Find where the given text appears and provide that cell's center as [x, y] coordinate. 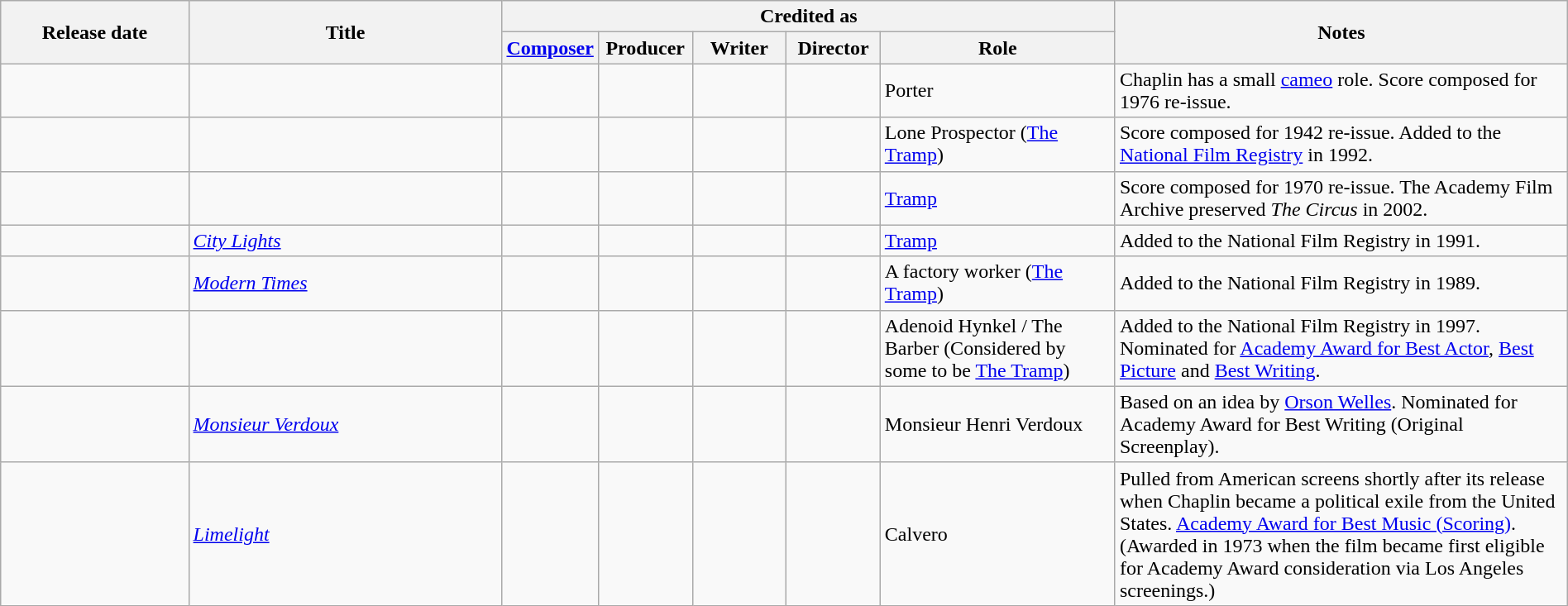
Monsieur Verdoux [346, 424]
Added to the National Film Registry in 1997. Nominated for Academy Award for Best Actor, Best Picture and Best Writing. [1341, 348]
Role [997, 48]
Notes [1341, 32]
Calvero [997, 534]
Release date [94, 32]
Added to the National Film Registry in 1989. [1341, 283]
Composer [550, 48]
Director [834, 48]
Title [346, 32]
Producer [645, 48]
Lone Prospector (The Tramp) [997, 144]
A factory worker (The Tramp) [997, 283]
Added to the National Film Registry in 1991. [1341, 241]
Credited as [809, 17]
Porter [997, 91]
Based on an idea by Orson Welles. Nominated for Academy Award for Best Writing (Original Screenplay). [1341, 424]
Monsieur Henri Verdoux [997, 424]
Adenoid Hynkel / The Barber (Considered by some to be The Tramp) [997, 348]
Limelight [346, 534]
City Lights [346, 241]
Writer [739, 48]
Score composed for 1942 re-issue. Added to the National Film Registry in 1992. [1341, 144]
Score composed for 1970 re-issue. The Academy Film Archive preserved The Circus in 2002. [1341, 198]
Modern Times [346, 283]
Chaplin has a small cameo role. Score composed for 1976 re-issue. [1341, 91]
